Return the [x, y] coordinate for the center point of the cell that contains the specified text.  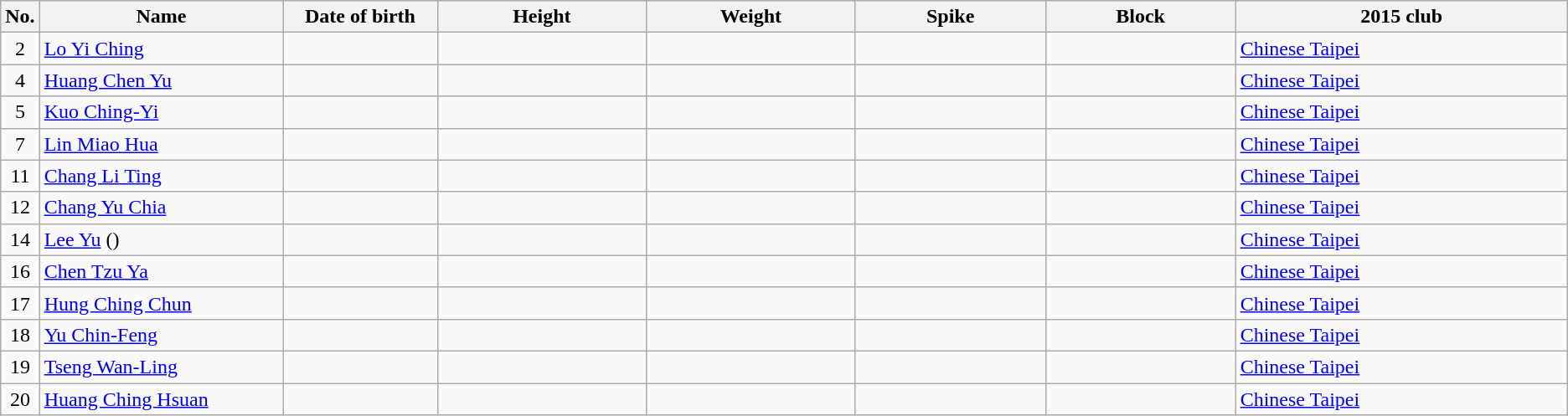
11 [20, 176]
18 [20, 335]
Kuo Ching-Yi [161, 112]
Date of birth [360, 17]
Tseng Wan-Ling [161, 367]
Chang Li Ting [161, 176]
2015 club [1401, 17]
12 [20, 208]
2 [20, 49]
20 [20, 399]
Hung Ching Chun [161, 303]
14 [20, 239]
16 [20, 271]
Block [1141, 17]
No. [20, 17]
Chang Yu Chia [161, 208]
Lee Yu () [161, 239]
Chen Tzu Ya [161, 271]
7 [20, 144]
Name [161, 17]
17 [20, 303]
5 [20, 112]
Lin Miao Hua [161, 144]
Yu Chin-Feng [161, 335]
19 [20, 367]
Huang Ching Hsuan [161, 399]
Huang Chen Yu [161, 80]
4 [20, 80]
Lo Yi Ching [161, 49]
Spike [950, 17]
Weight [750, 17]
Height [541, 17]
